Search for the cell housing the specified text and yield its [x, y] center coordinate. 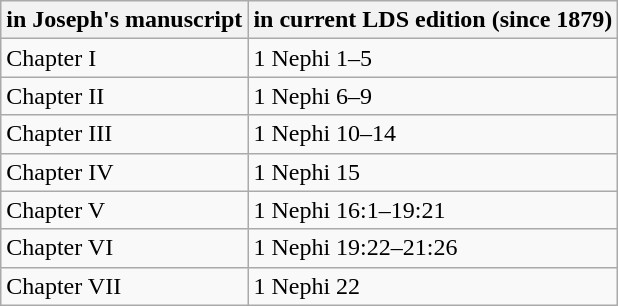
1 Nephi 6–9 [433, 96]
1 Nephi 10–14 [433, 134]
Chapter I [124, 58]
Chapter VI [124, 248]
in Joseph's manuscript [124, 20]
Chapter IV [124, 172]
Chapter III [124, 134]
Chapter VII [124, 286]
1 Nephi 16:1–19:21 [433, 210]
1 Nephi 22 [433, 286]
Chapter V [124, 210]
1 Nephi 19:22–21:26 [433, 248]
1 Nephi 1–5 [433, 58]
Chapter II [124, 96]
in current LDS edition (since 1879) [433, 20]
1 Nephi 15 [433, 172]
